Scan for the cell matching the given text and deliver its [x, y] coordinate at center. 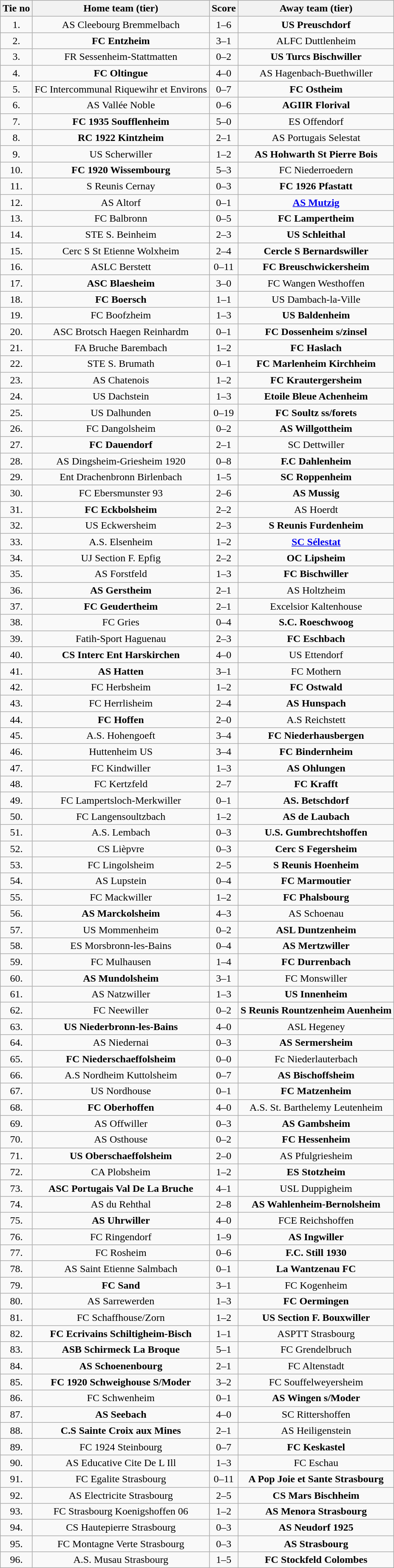
FC Haslach [316, 348]
AGIIR Florival [316, 105]
AS Uhrwiller [121, 1220]
37. [16, 606]
AS Hatten [121, 671]
AS. Betschdorf [316, 800]
20. [16, 332]
41. [16, 671]
93. [16, 1512]
C.S Sainte Croix aux Mines [121, 1430]
FC Egalite Strasbourg [121, 1479]
71. [16, 1156]
F.C. Still 1930 [316, 1253]
FC Phalsbourg [316, 897]
FC Mackwiller [121, 897]
FC Niederroedern [316, 170]
44. [16, 720]
FC Lampertsloch-Merkwiller [121, 800]
19. [16, 315]
18. [16, 299]
FC Marmoutier [316, 881]
Ent Drachenbronn Birlenbach [121, 477]
FC Ringendorf [121, 1237]
AS Niedernai [121, 1043]
1–6 [224, 25]
A.S. Elsenheim [121, 542]
US Niederbronn-les-Bains [121, 1027]
FC Mulhausen [121, 962]
3–0 [224, 283]
AS Natzwiller [121, 994]
AS Willgottheim [316, 428]
46. [16, 752]
22. [16, 364]
2–8 [224, 1204]
FC Oberhoffen [121, 1107]
67. [16, 1091]
AS Schoenau [316, 913]
AS Wahlenheim-Bernolsheim [316, 1204]
95. [16, 1544]
U.S. Gumbrechtshoffen [316, 833]
AS Dingsheim-Griesheim 1920 [121, 461]
89. [16, 1447]
FC Durrenbach [316, 962]
65. [16, 1059]
Cerc S Fegersheim [316, 849]
60. [16, 978]
7. [16, 121]
6. [16, 105]
3–2 [224, 1382]
FC Eckbolsheim [121, 510]
FC Soultz ss/forets [316, 412]
FC Schwenheim [121, 1398]
62. [16, 1011]
ASLC Berstett [121, 267]
US Preuschdorf [316, 25]
Fatih-Sport Haguenau [121, 639]
FR Sessenheim-Stattmatten [121, 57]
AS Hoerdt [316, 510]
US Ettendorf [316, 655]
FC Strasbourg Koenigshoffen 06 [121, 1512]
FC Stockfeld Colombes [316, 1560]
RC 1922 Kintzheim [121, 138]
35. [16, 574]
FC Altenstadt [316, 1366]
58. [16, 946]
USL Duppigheim [316, 1188]
FC 1920 Schweighouse S/Moder [121, 1382]
FC Balbronn [121, 219]
A.S. St. Barthelemy Leutenheim [316, 1107]
Away team (tier) [316, 8]
AS Educative Cite De L Ill [121, 1463]
Etoile Bleue Achenheim [316, 396]
Cerc S St Etienne Wolxheim [121, 251]
FC Intercommunal Riquewihr et Environs [121, 89]
32. [16, 526]
A.S. Lembach [121, 833]
CS Lièpvre [121, 849]
FC Kindwiller [121, 768]
FC Breuschwickersheim [316, 267]
0–19 [224, 412]
52. [16, 849]
AS Forstfeld [121, 574]
FC Bischwiller [316, 574]
11. [16, 186]
SC Dettwiller [316, 445]
63. [16, 1027]
23. [16, 380]
70. [16, 1140]
FC Herrlisheim [121, 703]
SC Rittershoffen [316, 1414]
AS Mertzwiller [316, 946]
FC Boersch [121, 299]
FC Hoffen [121, 720]
AS Hunspach [316, 703]
FC 1935 Soufflenheim [121, 121]
AS Saint Etienne Salmbach [121, 1269]
FC Grendelbruch [316, 1350]
25. [16, 412]
La Wantzenau FC [316, 1269]
15. [16, 251]
AS Electricite Strasbourg [121, 1495]
FC Dossenheim s/zinsel [316, 332]
AS Neudorf 1925 [316, 1528]
ASC Blaesheim [121, 283]
79. [16, 1285]
Fc Niederlauterbach [316, 1059]
61. [16, 994]
86. [16, 1398]
FC Krautergersheim [316, 380]
ASC Brotsch Haegen Reinhardm [121, 332]
FC Sand [121, 1285]
STE S. Beinheim [121, 235]
9. [16, 154]
US Nordhouse [121, 1091]
STE S. Brumath [121, 364]
A Pop Joie et Sante Strasbourg [316, 1479]
ASPTT Strasbourg [316, 1334]
FC Neewiller [121, 1011]
FC Ebersmunster 93 [121, 493]
S Reunis Furdenheim [316, 526]
16. [16, 267]
AS Gambsheim [316, 1123]
US Oberschaeffolsheim [121, 1156]
76. [16, 1237]
FC Montagne Verte Strasbourg [121, 1544]
US Schleithal [316, 235]
ES Morsbronn-les-Bains [121, 946]
54. [16, 881]
AS Menora Strasbourg [316, 1512]
AS Ingwiller [316, 1237]
34. [16, 558]
55. [16, 897]
56. [16, 913]
72. [16, 1172]
FCE Reichshoffen [316, 1220]
68. [16, 1107]
OC Lipsheim [316, 558]
FC 1920 Wissembourg [121, 170]
SC Roppenheim [316, 477]
77. [16, 1253]
FC Souffelweyersheim [316, 1382]
30. [16, 493]
Excelsior Kaltenhouse [316, 606]
AS Mundolsheim [121, 978]
2–6 [224, 493]
FC Marlenheim Kirchheim [316, 364]
28. [16, 461]
AS Chatenois [121, 380]
FC Dangolsheim [121, 428]
A.S Nordheim Kuttolsheim [121, 1075]
AS Strasbourg [316, 1544]
AS Cleebourg Bremmelbach [121, 25]
13. [16, 219]
AS Mussig [316, 493]
0–8 [224, 461]
57. [16, 929]
49. [16, 800]
48. [16, 784]
FC Dauendorf [121, 445]
FC Krafft [316, 784]
5–1 [224, 1350]
AS Portugais Selestat [316, 138]
A.S. Hohengoeft [121, 736]
A.S. Musau Strasbourg [121, 1560]
36. [16, 590]
AS Vallée Noble [121, 105]
0–0 [224, 1059]
3. [16, 57]
FC Niederschaeffolsheim [121, 1059]
14. [16, 235]
AS Gerstheim [121, 590]
8. [16, 138]
47. [16, 768]
91. [16, 1479]
FC Monswiller [316, 978]
AS Mutzig [316, 203]
74. [16, 1204]
FC 1926 Pfastatt [316, 186]
87. [16, 1414]
F.C Dahlenheim [316, 461]
90. [16, 1463]
US Dachstein [121, 396]
Home team (tier) [121, 8]
94. [16, 1528]
17. [16, 283]
US Innenheim [316, 994]
Tie no [16, 8]
42. [16, 687]
US Scherwiller [121, 154]
US Dambach-la-Ville [316, 299]
12. [16, 203]
53. [16, 865]
FC Boofzheim [121, 315]
51. [16, 833]
FC Ecrivains Schiltigheim-Bisch [121, 1334]
80. [16, 1301]
FC Matzenheim [316, 1091]
1–9 [224, 1237]
AS Ohlungen [316, 768]
US Section F. Bouxwiller [316, 1317]
50. [16, 816]
FC Kogenheim [316, 1285]
US Dalhunden [121, 412]
SC Sélestat [316, 542]
FC Wangen Westhoffen [316, 283]
27. [16, 445]
FC Oltingue [121, 73]
4. [16, 73]
FC Eschbach [316, 639]
92. [16, 1495]
ASB Schirmeck La Broque [121, 1350]
AS Seebach [121, 1414]
A.S Reichstett [316, 720]
Huttenheim US [121, 752]
US Mommenheim [121, 929]
AS Sermersheim [316, 1043]
FC Lingolsheim [121, 865]
S Reunis Hoenheim [316, 865]
10. [16, 170]
S Reunis Rountzenheim Auenheim [316, 1011]
66. [16, 1075]
4–3 [224, 913]
75. [16, 1220]
FC Keskastel [316, 1447]
59. [16, 962]
78. [16, 1269]
AS Osthouse [121, 1140]
AS Altorf [121, 203]
S.C. Roeschwoog [316, 622]
AS Schoenenbourg [121, 1366]
83. [16, 1350]
FC Langensoultzbach [121, 816]
40. [16, 655]
FC Geudertheim [121, 606]
ES Offendorf [316, 121]
FA Bruche Barembach [121, 348]
39. [16, 639]
FC Ostwald [316, 687]
ES Stotzheim [316, 1172]
AS Marckolsheim [121, 913]
21. [16, 348]
84. [16, 1366]
31. [16, 510]
FC Gries [121, 622]
AS Sarrewerden [121, 1301]
AS Lupstein [121, 881]
FC 1924 Steinbourg [121, 1447]
FC Eschau [316, 1463]
CS Mars Bischheim [316, 1495]
64. [16, 1043]
AS Heiligenstein [316, 1430]
UJ Section F. Epfig [121, 558]
5. [16, 89]
AS Holtzheim [316, 590]
33. [16, 542]
43. [16, 703]
US Eckwersheim [121, 526]
24. [16, 396]
4–1 [224, 1188]
AS Offwiller [121, 1123]
85. [16, 1382]
Score [224, 8]
88. [16, 1430]
ASL Hegeney [316, 1027]
FC Entzheim [121, 41]
Cercle S Bernardswiller [316, 251]
AS Pfulgriesheim [316, 1156]
73. [16, 1188]
FC Mothern [316, 671]
1–4 [224, 962]
FC Schaffhouse/Zorn [121, 1317]
FC Herbsheim [121, 687]
FC Oermingen [316, 1301]
AS du Rehthal [121, 1204]
S Reunis Cernay [121, 186]
2. [16, 41]
AS Wingen s/Moder [316, 1398]
AS Hohwarth St Pierre Bois [316, 154]
US Baldenheim [316, 315]
82. [16, 1334]
38. [16, 622]
81. [16, 1317]
AS de Laubach [316, 816]
US Turcs Bischwiller [316, 57]
1. [16, 25]
FC Niederhausbergen [316, 736]
AS Hagenbach-Buethwiller [316, 73]
0–5 [224, 219]
ASL Duntzenheim [316, 929]
FC Bindernheim [316, 752]
5–3 [224, 170]
5–0 [224, 121]
45. [16, 736]
29. [16, 477]
ASC Portugais Val De La Bruche [121, 1188]
FC Lampertheim [316, 219]
2–7 [224, 784]
FC Rosheim [121, 1253]
CA Plobsheim [121, 1172]
69. [16, 1123]
AS Bischoffsheim [316, 1075]
FC Ostheim [316, 89]
FC Hessenheim [316, 1140]
96. [16, 1560]
CS Hautepierre Strasbourg [121, 1528]
26. [16, 428]
CS Interc Ent Harskirchen [121, 655]
FC Kertzfeld [121, 784]
ALFC Duttlenheim [316, 41]
